Capture the cell that displays the provided text and extract its (X, Y) central coordinate. 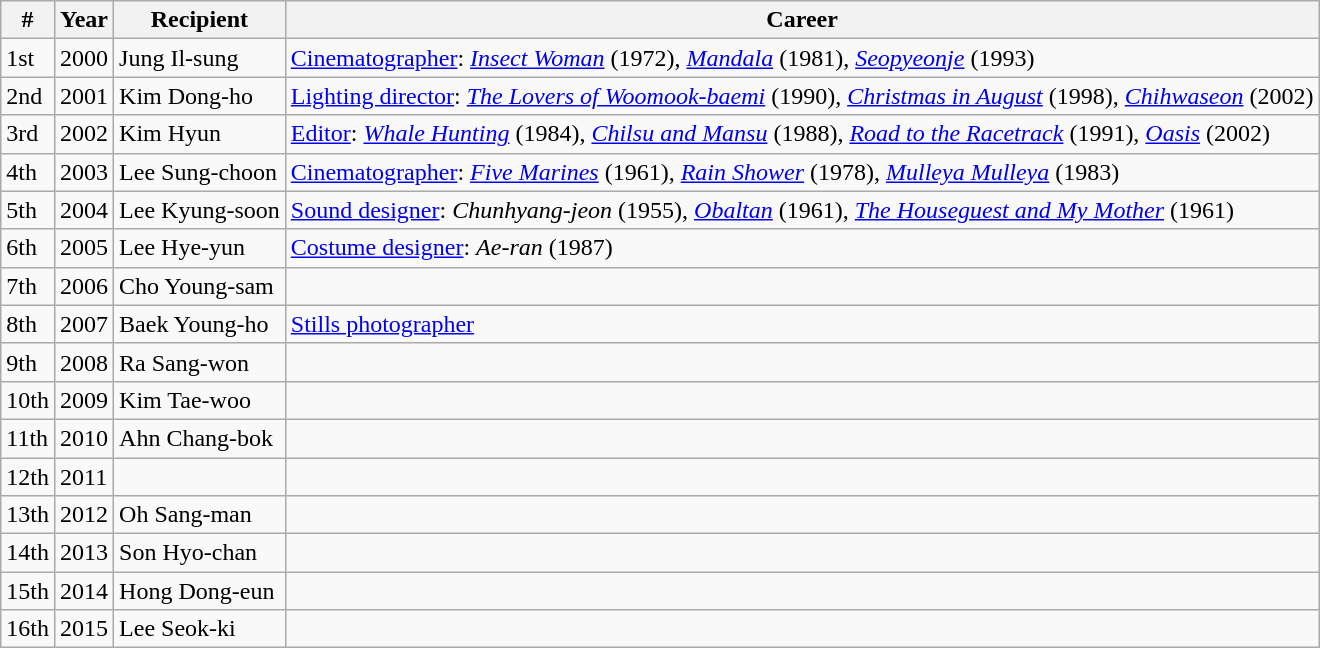
Oh Sang-man (200, 515)
Lee Hye-yun (200, 248)
Sound designer: Chunhyang-jeon (1955), Obaltan (1961), The Houseguest and My Mother (1961) (802, 210)
Costume designer: Ae-ran (1987) (802, 248)
2005 (84, 248)
Lee Seok-ki (200, 629)
11th (28, 438)
9th (28, 362)
2006 (84, 286)
2010 (84, 438)
Cinematographer: Insect Woman (1972), Mandala (1981), Seopyeonje (1993) (802, 58)
2014 (84, 591)
16th (28, 629)
Ra Sang-won (200, 362)
14th (28, 553)
Kim Tae-woo (200, 400)
Career (802, 20)
13th (28, 515)
3rd (28, 134)
12th (28, 477)
Stills photographer (802, 324)
Jung Il-sung (200, 58)
Hong Dong-eun (200, 591)
Kim Hyun (200, 134)
6th (28, 248)
2011 (84, 477)
2002 (84, 134)
2012 (84, 515)
Baek Young-ho (200, 324)
Editor: Whale Hunting (1984), Chilsu and Mansu (1988), Road to the Racetrack (1991), Oasis (2002) (802, 134)
10th (28, 400)
2000 (84, 58)
Cho Young-sam (200, 286)
Son Hyo-chan (200, 553)
Cinematographer: Five Marines (1961), Rain Shower (1978), Mulleya Mulleya (1983) (802, 172)
Ahn Chang-bok (200, 438)
2007 (84, 324)
2015 (84, 629)
2013 (84, 553)
4th (28, 172)
Recipient (200, 20)
2001 (84, 96)
2004 (84, 210)
Lighting director: The Lovers of Woomook-baemi (1990), Christmas in August (1998), Chihwaseon (2002) (802, 96)
Kim Dong-ho (200, 96)
5th (28, 210)
8th (28, 324)
Lee Sung-choon (200, 172)
Year (84, 20)
1st (28, 58)
2nd (28, 96)
7th (28, 286)
2009 (84, 400)
2008 (84, 362)
# (28, 20)
Lee Kyung-soon (200, 210)
2003 (84, 172)
15th (28, 591)
